Output the [x, y] coordinate of the center of the cell containing the given text.  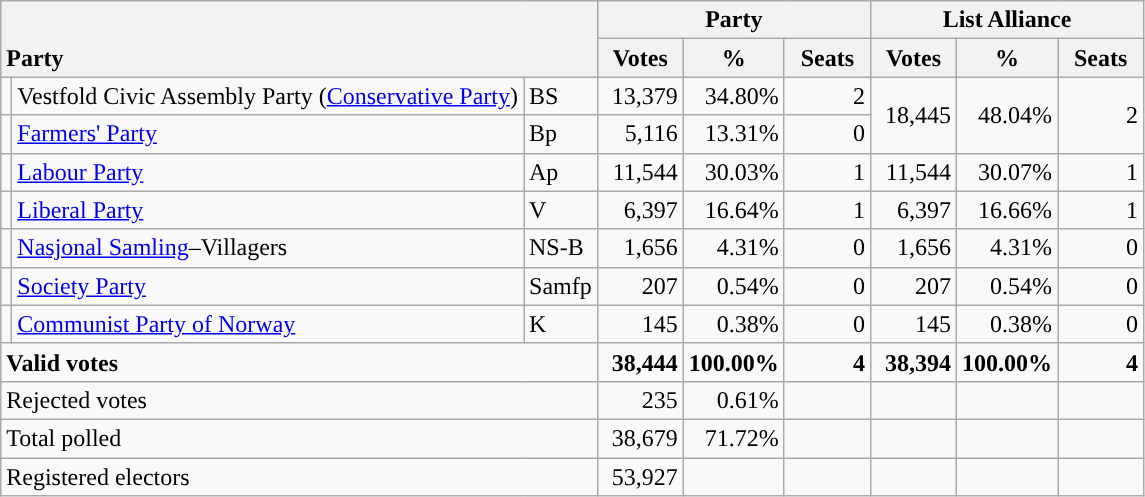
Valid votes [299, 362]
Registered electors [299, 477]
13,379 [640, 96]
34.80% [734, 96]
NS-B [561, 248]
30.07% [1006, 172]
Ap [561, 172]
BS [561, 96]
16.64% [734, 210]
Samfp [561, 286]
18,445 [913, 115]
38,444 [640, 362]
Liberal Party [268, 210]
38,679 [640, 438]
K [561, 324]
Bp [561, 134]
30.03% [734, 172]
38,394 [913, 362]
Nasjonal Samling–Villagers [268, 248]
V [561, 210]
Communist Party of Norway [268, 324]
Farmers' Party [268, 134]
71.72% [734, 438]
Labour Party [268, 172]
Society Party [268, 286]
Vestfold Civic Assembly Party (Conservative Party) [268, 96]
53,927 [640, 477]
48.04% [1006, 115]
0.61% [734, 400]
13.31% [734, 134]
Total polled [299, 438]
235 [640, 400]
Rejected votes [299, 400]
16.66% [1006, 210]
List Alliance [1006, 20]
5,116 [640, 134]
